Detect which cell encompasses the target text, then output its (x, y) center coordinate. 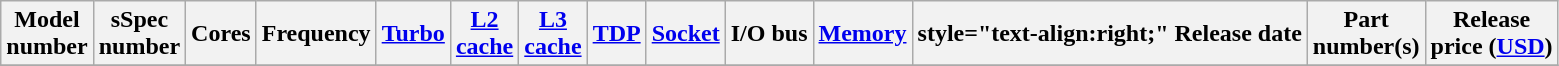
Frequency (316, 34)
L3cache (553, 34)
Socket (686, 34)
sSpecnumber (139, 34)
Modelnumber (47, 34)
Cores (222, 34)
Releaseprice (USD) (1492, 34)
Turbo (413, 34)
L2cache (484, 34)
TDP (616, 34)
Partnumber(s) (1366, 34)
Memory (862, 34)
style="text-align:right;" Release date (1110, 34)
I/O bus (769, 34)
